Return the [x, y] coordinate for the center point of the cell that contains the specified text.  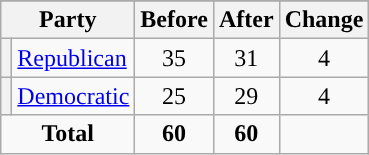
Total [68, 134]
Party [68, 20]
25 [174, 96]
Republican [74, 58]
35 [174, 58]
After [246, 20]
31 [246, 58]
Democratic [74, 96]
Before [174, 20]
29 [246, 96]
Change [324, 20]
